Determine the [x, y] coordinate at the center of the cell enclosing the given text.  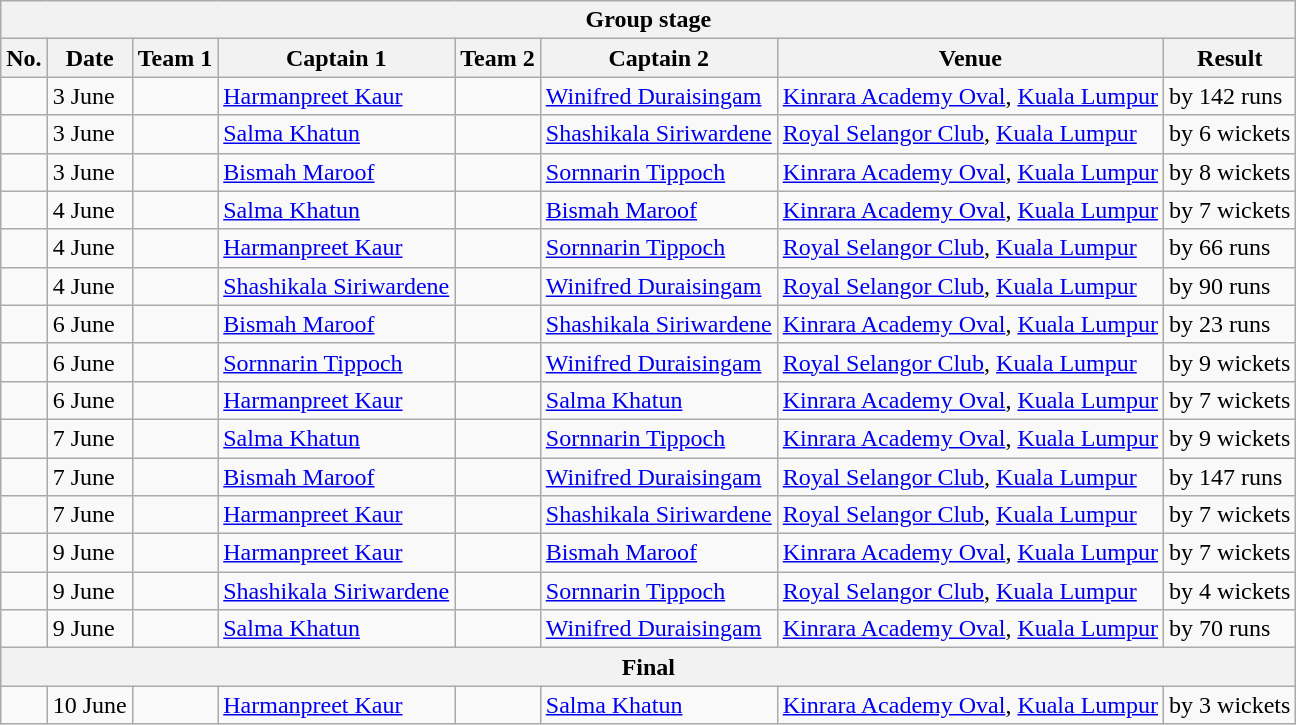
Captain 1 [336, 58]
by 3 wickets [1230, 705]
No. [24, 58]
Captain 2 [658, 58]
Final [648, 667]
by 70 runs [1230, 629]
by 142 runs [1230, 96]
by 23 runs [1230, 324]
by 66 runs [1230, 248]
Result [1230, 58]
by 6 wickets [1230, 134]
10 June [90, 705]
Date [90, 58]
by 147 runs [1230, 477]
by 4 wickets [1230, 591]
Team 2 [498, 58]
Team 1 [175, 58]
Venue [970, 58]
Group stage [648, 20]
by 8 wickets [1230, 172]
by 90 runs [1230, 286]
